Find where the given text appears and provide that cell's center as [X, Y] coordinate. 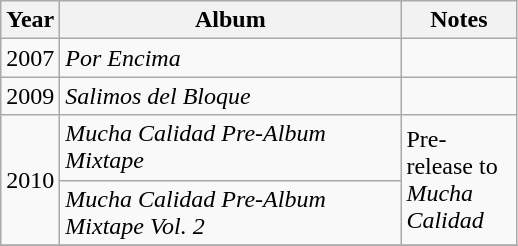
Notes [459, 20]
Pre-release to Mucha Calidad [459, 180]
Salimos del Bloque [230, 96]
Mucha Calidad Pre-Album Mixtape [230, 148]
Album [230, 20]
Mucha Calidad Pre-Album Mixtape Vol. 2 [230, 212]
Year [30, 20]
Por Encima [230, 58]
2007 [30, 58]
2010 [30, 180]
2009 [30, 96]
